Find where the given text appears and provide that cell's center as [X, Y] coordinate. 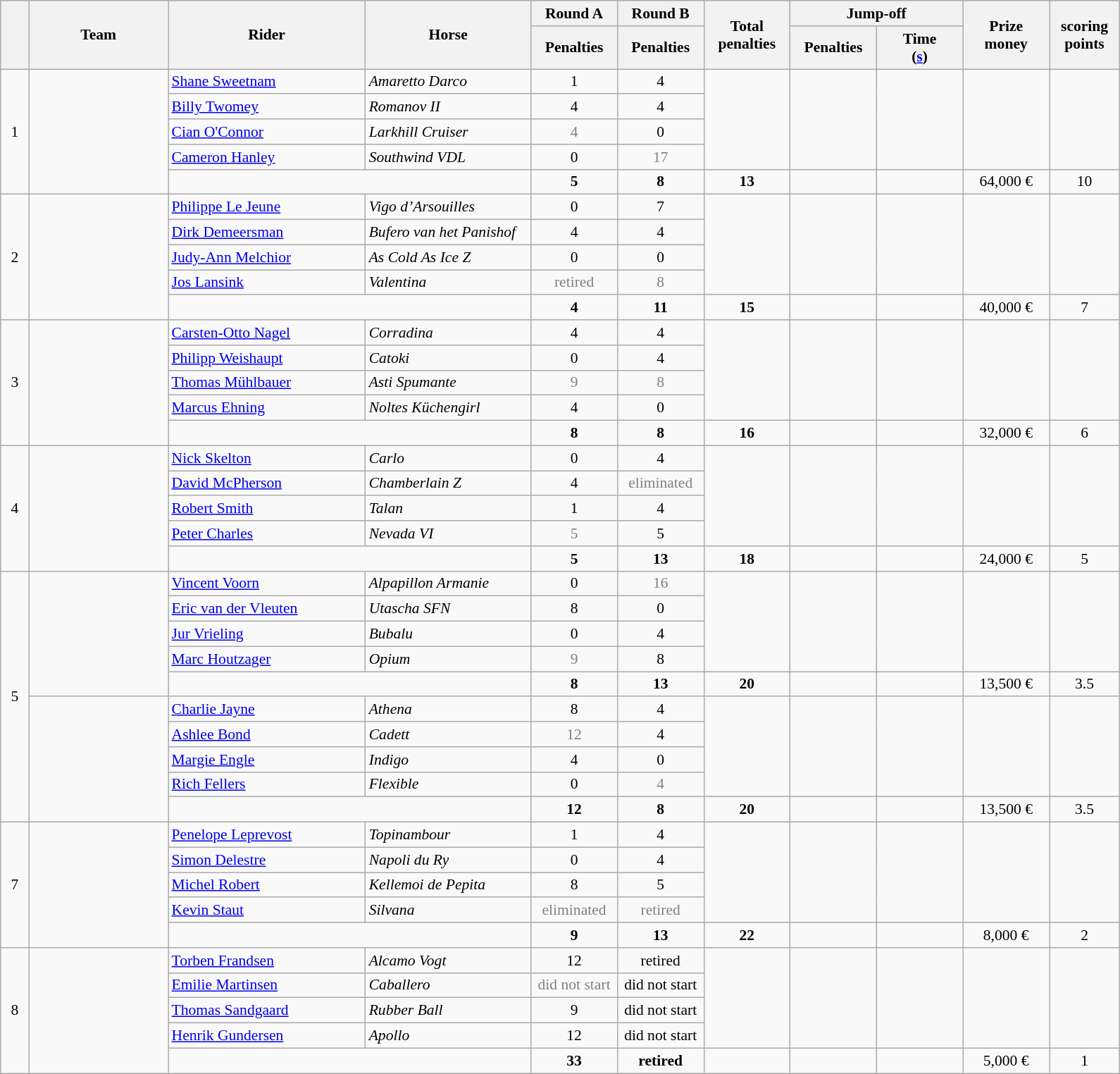
Emilie Martinsen [266, 985]
Ashlee Bond [266, 734]
22 [747, 935]
Robert Smith [266, 509]
Jur Vrieling [266, 634]
Amaretto Darco [448, 82]
Peter Charles [266, 533]
Vincent Voorn [266, 584]
Penelope Leprevost [266, 835]
Cameron Hanley [266, 157]
Rubber Ball [448, 1011]
Judy-Ann Melchior [266, 257]
15 [747, 308]
3 [15, 383]
Kellemoi de Pepita [448, 885]
Cadett [448, 734]
40,000 € [1006, 308]
Apollo [448, 1036]
Southwind VDL [448, 157]
Round A [575, 13]
Asti Spumante [448, 383]
Simon Delestre [266, 860]
Jump-off [876, 13]
Marcus Ehning [266, 408]
scoringpoints [1085, 35]
Opium [448, 659]
8,000 € [1006, 935]
Carsten-Otto Nagel [266, 333]
Henrik Gundersen [266, 1036]
Carlo [448, 458]
Rich Fellers [266, 784]
6 [1085, 433]
Larkhill Cruiser [448, 132]
Napoli du Ry [448, 860]
Talan [448, 509]
Thomas Mühlbauer [266, 383]
Torben Frandsen [266, 961]
Rider [266, 35]
Noltes Küchengirl [448, 408]
Thomas Sandgaard [266, 1011]
Philippe Le Jeune [266, 207]
Athena [448, 710]
Marc Houtzager [266, 659]
Charlie Jayne [266, 710]
Silvana [448, 911]
Catoki [448, 358]
Margie Engle [266, 760]
Philipp Weishaupt [266, 358]
Billy Twomey [266, 107]
Nick Skelton [266, 458]
Dirk Demeersman [266, 233]
Horse [448, 35]
Team [99, 35]
Topinambour [448, 835]
As Cold As Ice Z [448, 257]
10 [1085, 182]
Caballero [448, 985]
Bufero van het Panishof [448, 233]
Nevada VI [448, 533]
33 [575, 1061]
Indigo [448, 760]
Vigo d’Arsouilles [448, 207]
5,000 € [1006, 1061]
17 [661, 157]
Jos Lansink [266, 283]
Valentina [448, 283]
11 [661, 308]
Cian O'Connor [266, 132]
Corradina [448, 333]
64,000 € [1006, 182]
Bubalu [448, 634]
Prizemoney [1006, 35]
24,000 € [1006, 559]
Round B [661, 13]
Shane Sweetnam [266, 82]
Alcamo Vogt [448, 961]
Alpapillon Armanie [448, 584]
David McPherson [266, 483]
Romanov II [448, 107]
Total penalties [747, 35]
Kevin Staut [266, 911]
18 [747, 559]
Flexible [448, 784]
Eric van der Vleuten [266, 609]
Michel Robert [266, 885]
32,000 € [1006, 433]
Chamberlain Z [448, 483]
Time(s) [920, 48]
Utascha SFN [448, 609]
